Return (x, y) of the center of cell containing provided text 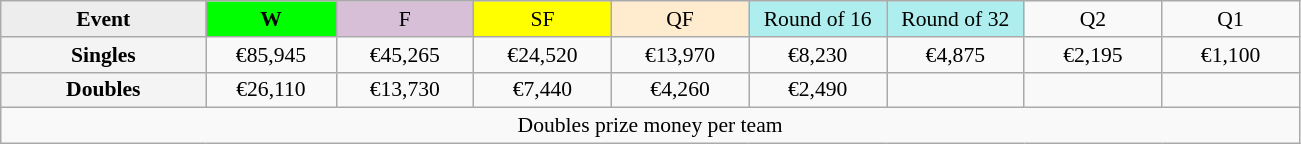
Q1 (1231, 19)
Round of 16 (818, 19)
€85,945 (271, 55)
€13,970 (680, 55)
€7,440 (543, 90)
Round of 32 (955, 19)
€2,490 (818, 90)
QF (680, 19)
Doubles prize money per team (650, 126)
Event (104, 19)
W (271, 19)
SF (543, 19)
F (405, 19)
Singles (104, 55)
€45,265 (405, 55)
€24,520 (543, 55)
Doubles (104, 90)
€1,100 (1231, 55)
€4,260 (680, 90)
€4,875 (955, 55)
€8,230 (818, 55)
€26,110 (271, 90)
€13,730 (405, 90)
€2,195 (1093, 55)
Q2 (1093, 19)
